For the text-containing cell, return its midpoint in [X, Y] coordinate format. 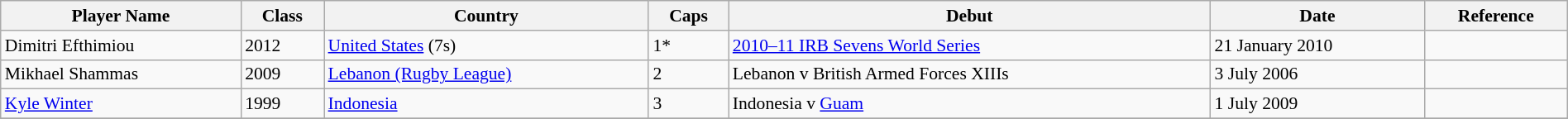
21 January 2010 [1318, 45]
Lebanon (Rugby League) [486, 74]
Kyle Winter [121, 104]
Date [1318, 16]
United States (7s) [486, 45]
Country [486, 16]
Reference [1495, 16]
2010–11 IRB Sevens World Series [969, 45]
Player Name [121, 16]
Indonesia [486, 104]
Class [282, 16]
Mikhael Shammas [121, 74]
Indonesia v Guam [969, 104]
Debut [969, 16]
Dimitri Efthimiou [121, 45]
2 [688, 74]
1* [688, 45]
2009 [282, 74]
1 July 2009 [1318, 104]
3 July 2006 [1318, 74]
2012 [282, 45]
1999 [282, 104]
Caps [688, 16]
3 [688, 104]
Lebanon v British Armed Forces XIIIs [969, 74]
